Extract the (x, y) coordinate from the center of the cell holding the provided text.  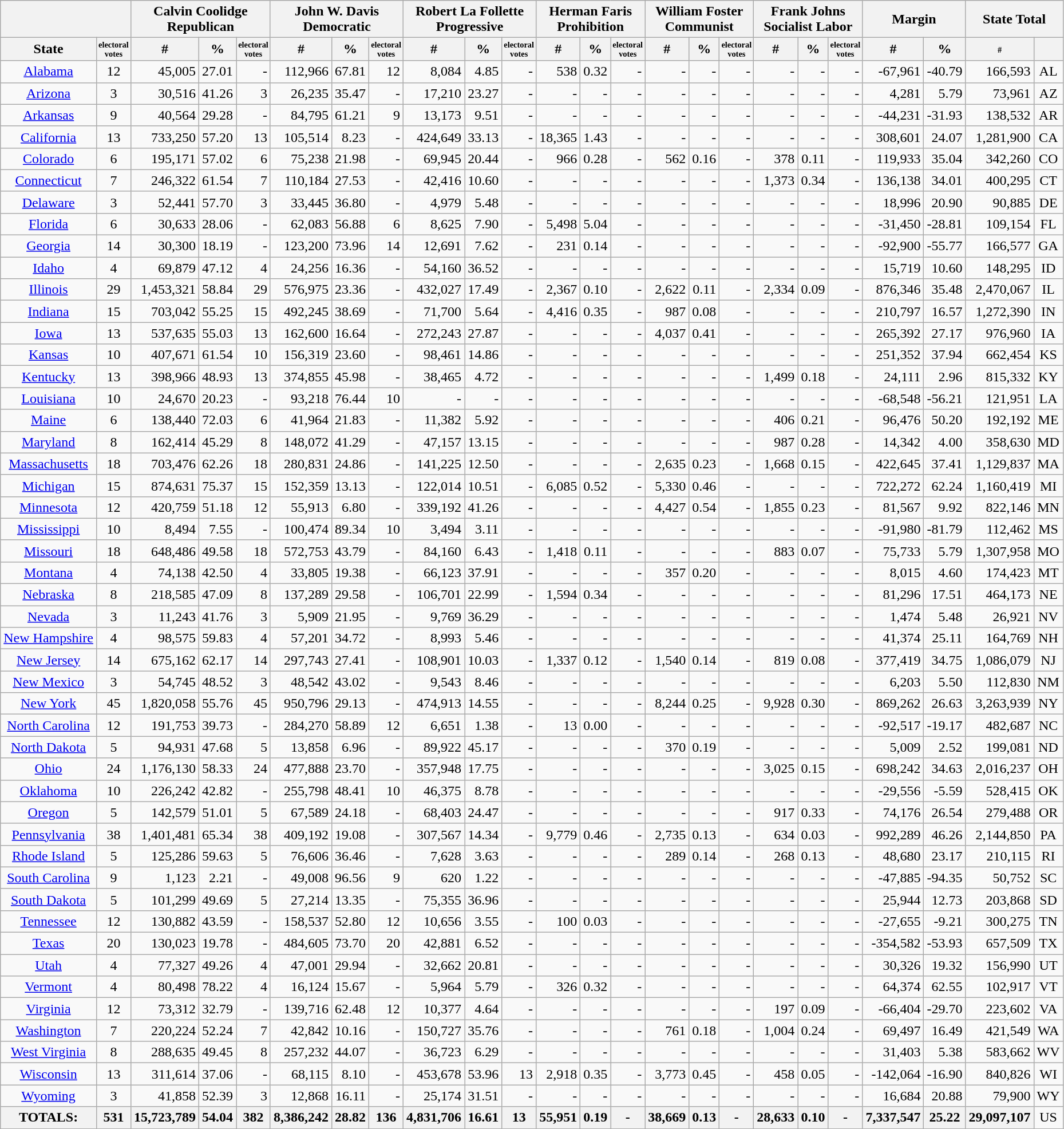
5.38 (944, 1052)
34.01 (944, 180)
42.50 (217, 573)
4.85 (483, 72)
21.95 (350, 617)
18,996 (893, 202)
36.96 (483, 899)
Kansas (49, 355)
12.50 (483, 464)
John W. DavisDemocratic (337, 19)
29.94 (350, 965)
26.54 (944, 812)
400,295 (999, 180)
13.13 (350, 485)
2,144,850 (999, 834)
35.47 (350, 93)
10,377 (434, 1009)
152,359 (301, 485)
LA (1049, 398)
562 (667, 159)
North Dakota (49, 747)
58.89 (350, 725)
-29,556 (893, 791)
220,224 (165, 1031)
73.70 (350, 944)
Indiana (49, 311)
-5.59 (944, 791)
703,476 (165, 464)
Delaware (49, 202)
1,337 (559, 660)
-92,517 (893, 725)
69,879 (165, 268)
65.34 (217, 834)
1,401,481 (165, 834)
76.44 (350, 398)
12,868 (301, 1096)
25,944 (893, 899)
55.25 (217, 311)
ND (1049, 747)
0.52 (595, 485)
56.88 (350, 224)
US (1049, 1118)
421,549 (999, 1031)
52,441 (165, 202)
382 (254, 1118)
89.34 (350, 529)
51.01 (217, 812)
NY (1049, 704)
5.46 (483, 638)
917 (776, 812)
992,289 (893, 834)
9.92 (944, 507)
State (49, 49)
342,260 (999, 159)
109,154 (999, 224)
MD (1049, 442)
733,250 (165, 137)
Illinois (49, 290)
35.48 (944, 290)
Ohio (49, 769)
35.76 (483, 1031)
1,373 (776, 180)
156,990 (999, 965)
137,289 (301, 595)
45.29 (217, 442)
722,272 (893, 485)
7.90 (483, 224)
13,173 (434, 115)
51.18 (217, 507)
453,678 (434, 1074)
576,975 (301, 290)
MI (1049, 485)
Nevada (49, 617)
74,176 (893, 812)
6,651 (434, 725)
14.86 (483, 355)
West Virginia (49, 1052)
572,753 (301, 551)
49.69 (217, 899)
MO (1049, 551)
-31.93 (944, 115)
IA (1049, 333)
1,123 (165, 878)
18.19 (217, 246)
339,192 (434, 507)
AZ (1049, 93)
-44,231 (893, 115)
24.18 (350, 812)
96,476 (893, 420)
8.23 (350, 137)
-31,450 (893, 224)
73,312 (165, 1009)
6.96 (350, 747)
24,111 (893, 377)
192,192 (999, 420)
374,855 (301, 377)
255,798 (301, 791)
110,184 (301, 180)
289 (667, 856)
3,773 (667, 1074)
NC (1049, 725)
Arkansas (49, 115)
-55.77 (944, 246)
93,218 (301, 398)
1.22 (483, 878)
23.36 (350, 290)
WY (1049, 1096)
7,628 (434, 856)
883 (776, 551)
34.72 (350, 638)
57,201 (301, 638)
36.29 (483, 617)
5.04 (595, 224)
150,727 (434, 1031)
47,001 (301, 965)
30,300 (165, 246)
357,948 (434, 769)
62.24 (944, 485)
Montana (49, 573)
Washington (49, 1031)
-9.21 (944, 921)
583,662 (999, 1052)
-354,582 (893, 944)
NM (1049, 682)
19.38 (350, 573)
WI (1049, 1074)
2,635 (667, 464)
47.09 (217, 595)
272,243 (434, 333)
IL (1049, 290)
14,342 (893, 442)
17.51 (944, 595)
5.92 (483, 420)
7.62 (483, 246)
326 (559, 987)
0.00 (595, 725)
20.88 (944, 1096)
42,416 (434, 180)
18,365 (559, 137)
California (49, 137)
9,779 (559, 834)
28,633 (776, 1118)
Kentucky (49, 377)
-94.35 (944, 878)
81,296 (893, 595)
98,461 (434, 355)
2,016,237 (999, 769)
4.64 (483, 1009)
17.49 (483, 290)
1.38 (483, 725)
Frank JohnsSocialist Labor (808, 19)
3,494 (434, 529)
29.28 (217, 115)
25,174 (434, 1096)
CO (1049, 159)
25.22 (944, 1118)
9,769 (434, 617)
2.96 (944, 377)
976,960 (999, 333)
420,759 (165, 507)
1,668 (776, 464)
Iowa (49, 333)
75,733 (893, 551)
119,933 (893, 159)
44.07 (350, 1052)
10.03 (483, 660)
33,805 (301, 573)
257,232 (301, 1052)
32.79 (217, 1009)
37.94 (944, 355)
Florida (49, 224)
199,081 (999, 747)
Idaho (49, 268)
CA (1049, 137)
142,579 (165, 812)
62,083 (301, 224)
1.43 (595, 137)
174,423 (999, 573)
78.22 (217, 987)
36.52 (483, 268)
89,922 (434, 747)
13.15 (483, 442)
1,307,958 (999, 551)
8,993 (434, 638)
3.11 (483, 529)
1,086,079 (999, 660)
36,723 (434, 1052)
23.17 (944, 856)
8,244 (667, 704)
54.04 (217, 1118)
State Total (1014, 19)
246,322 (165, 180)
Georgia (49, 246)
19.78 (217, 944)
0.41 (704, 333)
8,625 (434, 224)
South Dakota (49, 899)
26.63 (944, 704)
46,375 (434, 791)
57.20 (217, 137)
819 (776, 660)
24.47 (483, 812)
11,382 (434, 420)
1,453,321 (165, 290)
1,540 (667, 660)
409,192 (301, 834)
1,474 (893, 617)
136,138 (893, 180)
620 (434, 878)
358,630 (999, 442)
31.51 (483, 1096)
0.12 (595, 660)
191,753 (165, 725)
12,691 (434, 246)
64,374 (893, 987)
0.33 (813, 812)
35.04 (944, 159)
675,162 (165, 660)
158,537 (301, 921)
20.44 (483, 159)
74,138 (165, 573)
210,115 (999, 856)
-67,961 (893, 72)
2.21 (217, 878)
Missouri (49, 551)
1,594 (559, 595)
50.20 (944, 420)
39.73 (217, 725)
-92,900 (893, 246)
1,855 (776, 507)
5,498 (559, 224)
138,440 (165, 420)
-66,404 (893, 1009)
5,909 (301, 617)
36.46 (350, 856)
10.51 (483, 485)
CT (1049, 180)
48,680 (893, 856)
-19.17 (944, 725)
UT (1049, 965)
166,577 (999, 246)
7,337,547 (893, 1118)
0.16 (704, 159)
Vermont (49, 987)
24,256 (301, 268)
79,900 (999, 1096)
KY (1049, 377)
26,235 (301, 93)
761 (667, 1031)
Virginia (49, 1009)
Robert La FolletteProgressive (470, 19)
4,427 (667, 507)
16,124 (301, 987)
5,330 (667, 485)
Utah (49, 965)
VT (1049, 987)
8.46 (483, 682)
8,494 (165, 529)
4,037 (667, 333)
21.83 (350, 420)
49,008 (301, 878)
27.01 (217, 72)
PA (1049, 834)
-56.21 (944, 398)
54,745 (165, 682)
48.41 (350, 791)
William FosterCommunist (699, 19)
311,614 (165, 1074)
4.72 (483, 377)
Michigan (49, 485)
45.17 (483, 747)
16,684 (893, 1096)
59.83 (217, 638)
27.17 (944, 333)
121,951 (999, 398)
49.45 (217, 1052)
52.39 (217, 1096)
Pennsylvania (49, 834)
Herman FarisProhibition (591, 19)
Oregon (49, 812)
69,945 (434, 159)
OK (1049, 791)
32,662 (434, 965)
MT (1049, 573)
19.32 (944, 965)
13.35 (350, 899)
2,367 (559, 290)
8.78 (483, 791)
-68,548 (893, 398)
North Carolina (49, 725)
8,084 (434, 72)
37.06 (217, 1074)
WV (1049, 1052)
84,160 (434, 551)
2,334 (776, 290)
IN (1049, 311)
22.99 (483, 595)
122,014 (434, 485)
31,403 (893, 1052)
73.96 (350, 246)
7.55 (217, 529)
950,796 (301, 704)
21.98 (350, 159)
55,951 (559, 1118)
WA (1049, 1031)
407,671 (165, 355)
50,752 (999, 878)
357 (667, 573)
27,214 (301, 899)
203,868 (999, 899)
130,023 (165, 944)
80,498 (165, 987)
0.54 (704, 507)
6.29 (483, 1052)
Maine (49, 420)
29,097,107 (999, 1118)
130,882 (165, 921)
698,242 (893, 769)
432,027 (434, 290)
75.37 (217, 485)
37.91 (483, 573)
NJ (1049, 660)
815,332 (999, 377)
136 (386, 1118)
-47,885 (893, 878)
4.00 (944, 442)
34.63 (944, 769)
876,346 (893, 290)
9,928 (776, 704)
108,901 (434, 660)
62.55 (944, 987)
195,171 (165, 159)
52.80 (350, 921)
9.51 (483, 115)
Wisconsin (49, 1074)
71,700 (434, 311)
Mississippi (49, 529)
58.33 (217, 769)
112,830 (999, 682)
68,115 (301, 1074)
30,633 (165, 224)
Tennessee (49, 921)
197 (776, 1009)
869,262 (893, 704)
0.20 (704, 573)
16.49 (944, 1031)
TOTALS: (49, 1118)
61.21 (350, 115)
703,042 (165, 311)
2,735 (667, 834)
492,245 (301, 311)
279,488 (999, 812)
NV (1049, 617)
17,210 (434, 93)
Texas (49, 944)
Minnesota (49, 507)
17.75 (483, 769)
19.08 (350, 834)
75,355 (434, 899)
27.41 (350, 660)
0.21 (813, 420)
5.50 (944, 682)
67,589 (301, 812)
162,600 (301, 333)
1,004 (776, 1031)
57.02 (217, 159)
9,543 (434, 682)
-91,980 (893, 529)
226,242 (165, 791)
43.02 (350, 682)
Massachusetts (49, 464)
268 (776, 856)
2,918 (559, 1074)
280,831 (301, 464)
Alabama (49, 72)
40,564 (165, 115)
377,419 (893, 660)
458 (776, 1074)
162,414 (165, 442)
33,445 (301, 202)
NH (1049, 638)
8,015 (893, 573)
4,831,706 (434, 1118)
Oklahoma (49, 791)
5,964 (434, 987)
Rhode Island (49, 856)
231 (559, 246)
37.41 (944, 464)
125,286 (165, 856)
29.13 (350, 704)
84,795 (301, 115)
South Carolina (49, 878)
69,497 (893, 1031)
477,888 (301, 769)
156,319 (301, 355)
307,567 (434, 834)
94,931 (165, 747)
TN (1049, 921)
138,532 (999, 115)
28.06 (217, 224)
14.34 (483, 834)
MA (1049, 464)
6.80 (350, 507)
ID (1049, 268)
-28.81 (944, 224)
370 (667, 747)
72.03 (217, 420)
76,606 (301, 856)
48,542 (301, 682)
100 (559, 921)
FL (1049, 224)
464,173 (999, 595)
284,270 (301, 725)
6.43 (483, 551)
-16.90 (944, 1074)
OH (1049, 769)
Colorado (49, 159)
62.17 (217, 660)
16.11 (350, 1096)
406 (776, 420)
49.26 (217, 965)
100,474 (301, 529)
148,295 (999, 268)
141,225 (434, 464)
15,719 (893, 268)
6,203 (893, 682)
RI (1049, 856)
139,716 (301, 1009)
27.53 (350, 180)
MN (1049, 507)
42,881 (434, 944)
New Hampshire (49, 638)
123,200 (301, 246)
24,670 (165, 398)
42.82 (217, 791)
16.57 (944, 311)
5.64 (483, 311)
0.24 (813, 1031)
27.87 (483, 333)
424,649 (434, 137)
1,160,419 (999, 485)
98,575 (165, 638)
0.07 (813, 551)
36.80 (350, 202)
25.11 (944, 638)
16.61 (483, 1118)
38,669 (667, 1118)
55,913 (301, 507)
1,499 (776, 377)
3,263,939 (999, 704)
DE (1049, 202)
5,009 (893, 747)
2.52 (944, 747)
23.60 (350, 355)
482,687 (999, 725)
112,462 (999, 529)
Calvin CoolidgeRepublican (200, 19)
528,415 (999, 791)
47.12 (217, 268)
3,025 (776, 769)
New York (49, 704)
3.63 (483, 856)
20.81 (483, 965)
1,129,837 (999, 464)
NE (1049, 595)
MS (1049, 529)
840,826 (999, 1074)
38,465 (434, 377)
1,281,900 (999, 137)
38.69 (350, 311)
48.52 (217, 682)
2,470,067 (999, 290)
23.27 (483, 93)
30,516 (165, 93)
15,723,789 (165, 1118)
0.05 (813, 1074)
0.45 (704, 1074)
531 (113, 1118)
4,416 (559, 311)
148,072 (301, 442)
6,085 (559, 485)
106,701 (434, 595)
166,593 (999, 72)
-81.79 (944, 529)
New Jersey (49, 660)
218,585 (165, 595)
8.10 (350, 1074)
422,645 (893, 464)
54,160 (434, 268)
Connecticut (49, 180)
1,820,058 (165, 704)
538 (559, 72)
13,858 (301, 747)
112,966 (301, 72)
223,602 (999, 1009)
73,961 (999, 93)
300,275 (999, 921)
20.23 (217, 398)
105,514 (301, 137)
0.25 (704, 704)
10.16 (350, 1031)
68,403 (434, 812)
-29.70 (944, 1009)
Louisiana (49, 398)
1,272,390 (999, 311)
6.52 (483, 944)
AR (1049, 115)
28.82 (350, 1118)
58.84 (217, 290)
41,964 (301, 420)
SD (1049, 899)
1,418 (559, 551)
24.07 (944, 137)
822,146 (999, 507)
66,123 (434, 573)
ME (1049, 420)
57.70 (217, 202)
378 (776, 159)
15.67 (350, 987)
VA (1049, 1009)
55.03 (217, 333)
210,797 (893, 311)
62.26 (217, 464)
251,352 (893, 355)
648,486 (165, 551)
0.30 (813, 704)
297,743 (301, 660)
47.68 (217, 747)
634 (776, 834)
Nebraska (49, 595)
30,326 (893, 965)
KS (1049, 355)
96.56 (350, 878)
10,656 (434, 921)
59.63 (217, 856)
288,635 (165, 1052)
966 (559, 159)
-142,064 (893, 1074)
101,299 (165, 899)
TX (1049, 944)
24.86 (350, 464)
47,157 (434, 442)
14.55 (483, 704)
52.24 (217, 1031)
265,392 (893, 333)
474,913 (434, 704)
2,622 (667, 290)
48.93 (217, 377)
4.60 (944, 573)
4,281 (893, 93)
398,966 (165, 377)
34.75 (944, 660)
41.76 (217, 617)
Maryland (49, 442)
55.76 (217, 704)
AL (1049, 72)
23.70 (350, 769)
20.90 (944, 202)
77,327 (165, 965)
OR (1049, 812)
102,917 (999, 987)
26,921 (999, 617)
12.73 (944, 899)
SC (1049, 878)
New Mexico (49, 682)
657,509 (999, 944)
4,979 (434, 202)
874,631 (165, 485)
Wyoming (49, 1096)
53.96 (483, 1074)
-53.93 (944, 944)
41.29 (350, 442)
11,243 (165, 617)
45.98 (350, 377)
43.59 (217, 921)
43.79 (350, 551)
GA (1049, 246)
33.13 (483, 137)
8,386,242 (301, 1118)
484,605 (301, 944)
-40.79 (944, 72)
81,567 (893, 507)
49.58 (217, 551)
41,858 (165, 1096)
42,842 (301, 1031)
Margin (914, 19)
16.36 (350, 268)
75,238 (301, 159)
537,635 (165, 333)
308,601 (893, 137)
90,885 (999, 202)
16.64 (350, 333)
164,769 (999, 638)
3.55 (483, 921)
29.58 (350, 595)
662,454 (999, 355)
Arizona (49, 93)
41,374 (893, 638)
67.81 (350, 72)
46.26 (944, 834)
1,176,130 (165, 769)
62.48 (350, 1009)
-27,655 (893, 921)
45,005 (165, 72)
